Return [X, Y] of the center of cell containing provided text 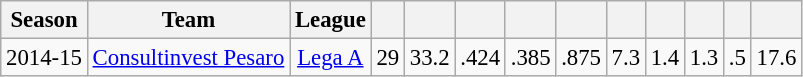
Season [44, 20]
7.3 [626, 58]
33.2 [429, 58]
1.4 [664, 58]
.875 [581, 58]
1.3 [704, 58]
.5 [738, 58]
2014-15 [44, 58]
League [330, 20]
17.6 [776, 58]
Team [188, 20]
.385 [530, 58]
Lega A [330, 58]
29 [388, 58]
Consultinvest Pesaro [188, 58]
.424 [480, 58]
